Determine the [x, y] coordinate at the center of the cell enclosing the given text.  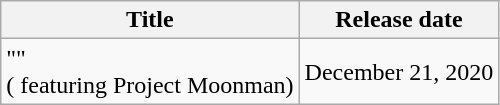
""( featuring Project Moonman) [150, 72]
December 21, 2020 [399, 72]
Release date [399, 20]
Title [150, 20]
